Scan for the cell matching the given text and deliver its [x, y] coordinate at center. 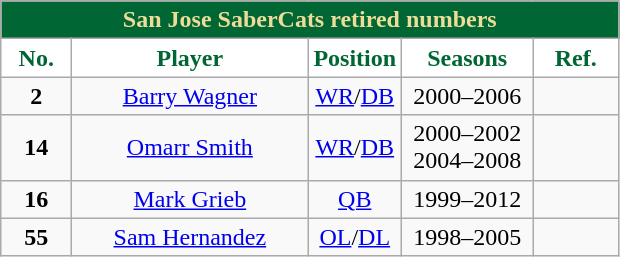
Player [190, 58]
2000–20022004–2008 [468, 148]
Barry Wagner [190, 96]
Seasons [468, 58]
16 [36, 199]
2 [36, 96]
Position [355, 58]
Omarr Smith [190, 148]
Mark Grieb [190, 199]
14 [36, 148]
San Jose SaberCats retired numbers [310, 20]
Sam Hernandez [190, 237]
2000–2006 [468, 96]
OL/DL [355, 237]
No. [36, 58]
QB [355, 199]
1998–2005 [468, 237]
55 [36, 237]
Ref. [576, 58]
1999–2012 [468, 199]
